Extract the (X, Y) coordinate from the center of the cell holding the provided text.  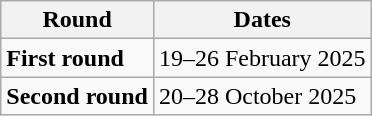
Round (78, 20)
Dates (262, 20)
First round (78, 58)
19–26 February 2025 (262, 58)
Second round (78, 96)
20–28 October 2025 (262, 96)
